Detect which cell encompasses the target text, then output its (x, y) center coordinate. 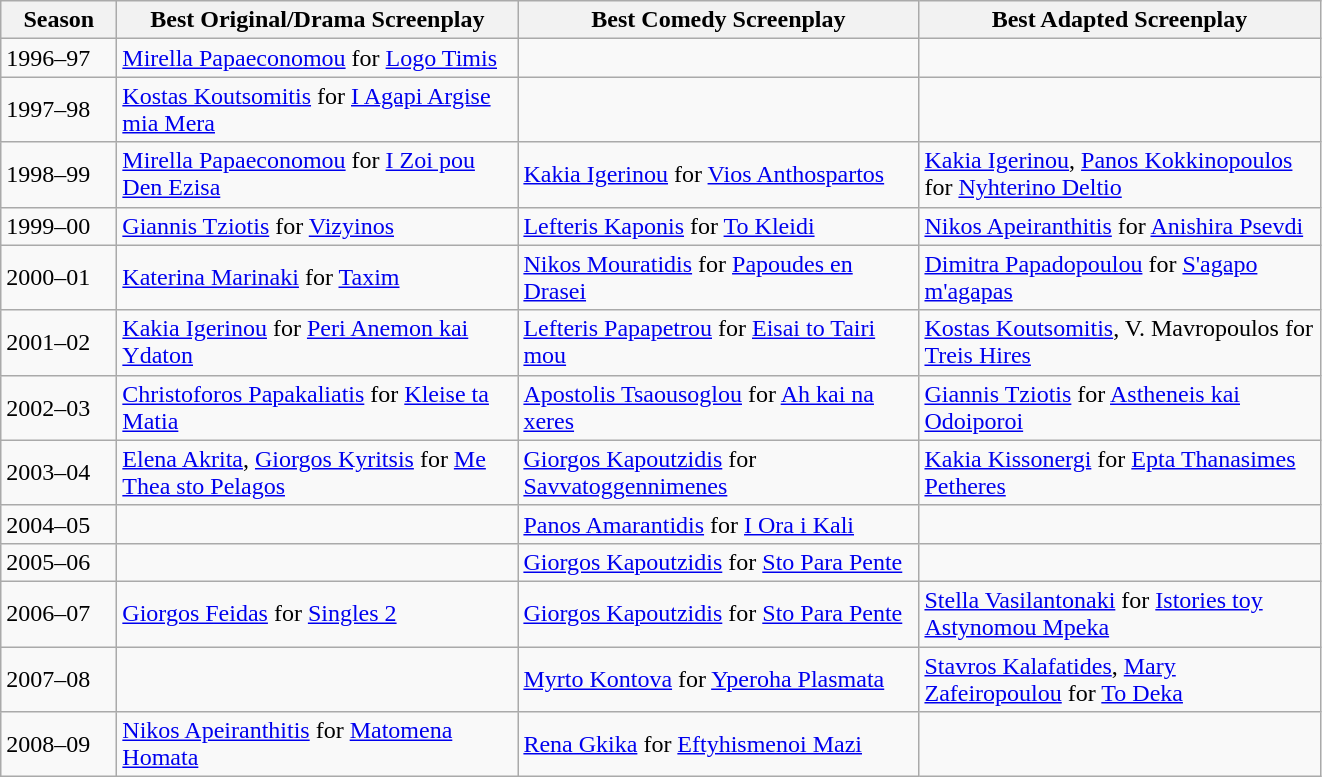
Best Original/Drama Screenplay (318, 20)
Dimitra Papadopoulou for S'agapo m'agapas (1120, 278)
Nikos Apeiranthitis for Anishira Psevdi (1120, 226)
2000–01 (59, 278)
1997–98 (59, 110)
2004–05 (59, 524)
2003–04 (59, 472)
Rena Gkika for Eftyhismenoi Mazi (718, 744)
Best Comedy Screenplay (718, 20)
Apostolis Tsaousoglou for Ah kai na xeres (718, 408)
2008–09 (59, 744)
2002–03 (59, 408)
Lefteris Papapetrou for Eisai to Tairi mou (718, 342)
1999–00 (59, 226)
Katerina Marinaki for Taxim (318, 278)
Kostas Koutsomitis for I Agapi Argise mia Mera (318, 110)
2001–02 (59, 342)
Panos Amarantidis for I Ora i Kali (718, 524)
1998–99 (59, 174)
Kostas Koutsomitis, V. Mavropoulos for Treis Hires (1120, 342)
Mirella Papaeconomou for I Zoi pou Den Ezisa (318, 174)
Giorgos Kapoutzidis for Savvatoggennimenes (718, 472)
Giannis Tziotis for Vizyinos (318, 226)
Elena Akrita, Giorgos Kyritsis for Me Thea sto Pelagos (318, 472)
1996–97 (59, 58)
2005–06 (59, 562)
Christoforos Papakaliatis for Kleise ta Matia (318, 408)
2007–08 (59, 678)
2006–07 (59, 614)
Myrto Kontova for Yperoha Plasmata (718, 678)
Mirella Papaeconomou for Logo Timis (318, 58)
Giannis Tziotis for Astheneis kai Odoiporoi (1120, 408)
Kakia Igerinou for Peri Anemon kai Ydaton (318, 342)
Lefteris Kaponis for To Kleidi (718, 226)
Stavros Kalafatides, Mary Zafeiropoulou for To Deka (1120, 678)
Best Adapted Screenplay (1120, 20)
Stella Vasilantonaki for Istories toy Astynomou Mpeka (1120, 614)
Kakia Kissonergi for Epta Thanasimes Petheres (1120, 472)
Kakia Igerinou, Panos Kokkinopoulos for Nyhterino Deltio (1120, 174)
Season (59, 20)
Giorgos Feidas for Singles 2 (318, 614)
Kakia Igerinou for Vios Anthospartos (718, 174)
Nikos Apeiranthitis for Matomena Homata (318, 744)
Nikos Mouratidis for Papoudes en Drasei (718, 278)
